Find where the given text appears and provide that cell's center as (x, y) coordinate. 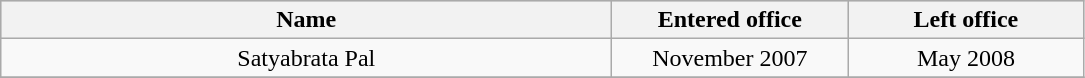
May 2008 (966, 58)
Satyabrata Pal (306, 58)
Entered office (730, 20)
November 2007 (730, 58)
Name (306, 20)
Left office (966, 20)
